Capture the cell that displays the provided text and extract its [X, Y] central coordinate. 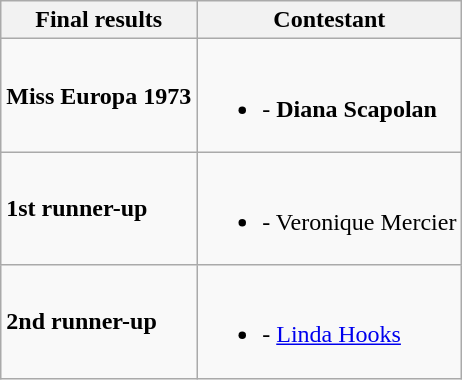
- Diana Scapolan [330, 96]
1st runner-up [99, 208]
- Veronique Mercier [330, 208]
Final results [99, 20]
Miss Europa 1973 [99, 96]
2nd runner-up [99, 322]
- Linda Hooks [330, 322]
Contestant [330, 20]
